Output the (x, y) coordinate of the center of the cell containing the given text.  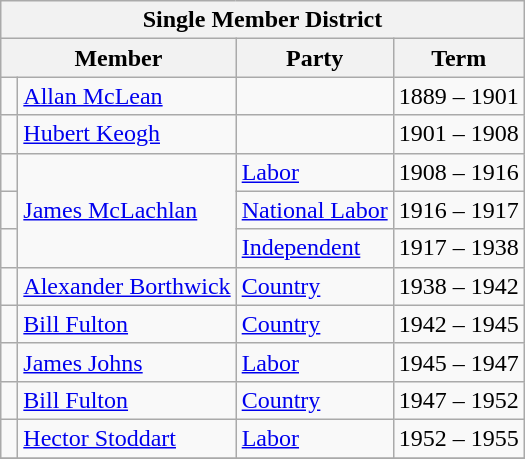
Alexander Borthwick (127, 286)
1908 – 1916 (458, 172)
1947 – 1952 (458, 400)
1917 – 1938 (458, 248)
1901 – 1908 (458, 134)
Hubert Keogh (127, 134)
Hector Stoddart (127, 438)
Allan McLean (127, 96)
James Johns (127, 362)
1938 – 1942 (458, 286)
1889 – 1901 (458, 96)
1942 – 1945 (458, 324)
Member (118, 58)
Term (458, 58)
1945 – 1947 (458, 362)
National Labor (314, 210)
James McLachlan (127, 210)
Independent (314, 248)
Party (314, 58)
1952 – 1955 (458, 438)
1916 – 1917 (458, 210)
Single Member District (262, 20)
